Determine the [X, Y] coordinate at the center of the cell enclosing the given text.  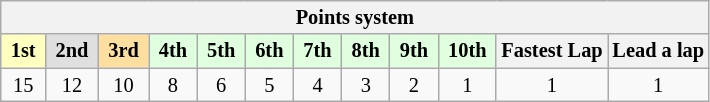
Points system [355, 17]
2 [414, 85]
8 [173, 85]
15 [24, 85]
Fastest Lap [552, 51]
1st [24, 51]
4th [173, 51]
4 [317, 85]
12 [72, 85]
6 [221, 85]
5th [221, 51]
Lead a lap [658, 51]
3 [366, 85]
5 [269, 85]
3rd [123, 51]
7th [317, 51]
8th [366, 51]
10th [467, 51]
2nd [72, 51]
9th [414, 51]
10 [123, 85]
6th [269, 51]
